From the cell containing the given text, extract its center point as [X, Y] coordinate. 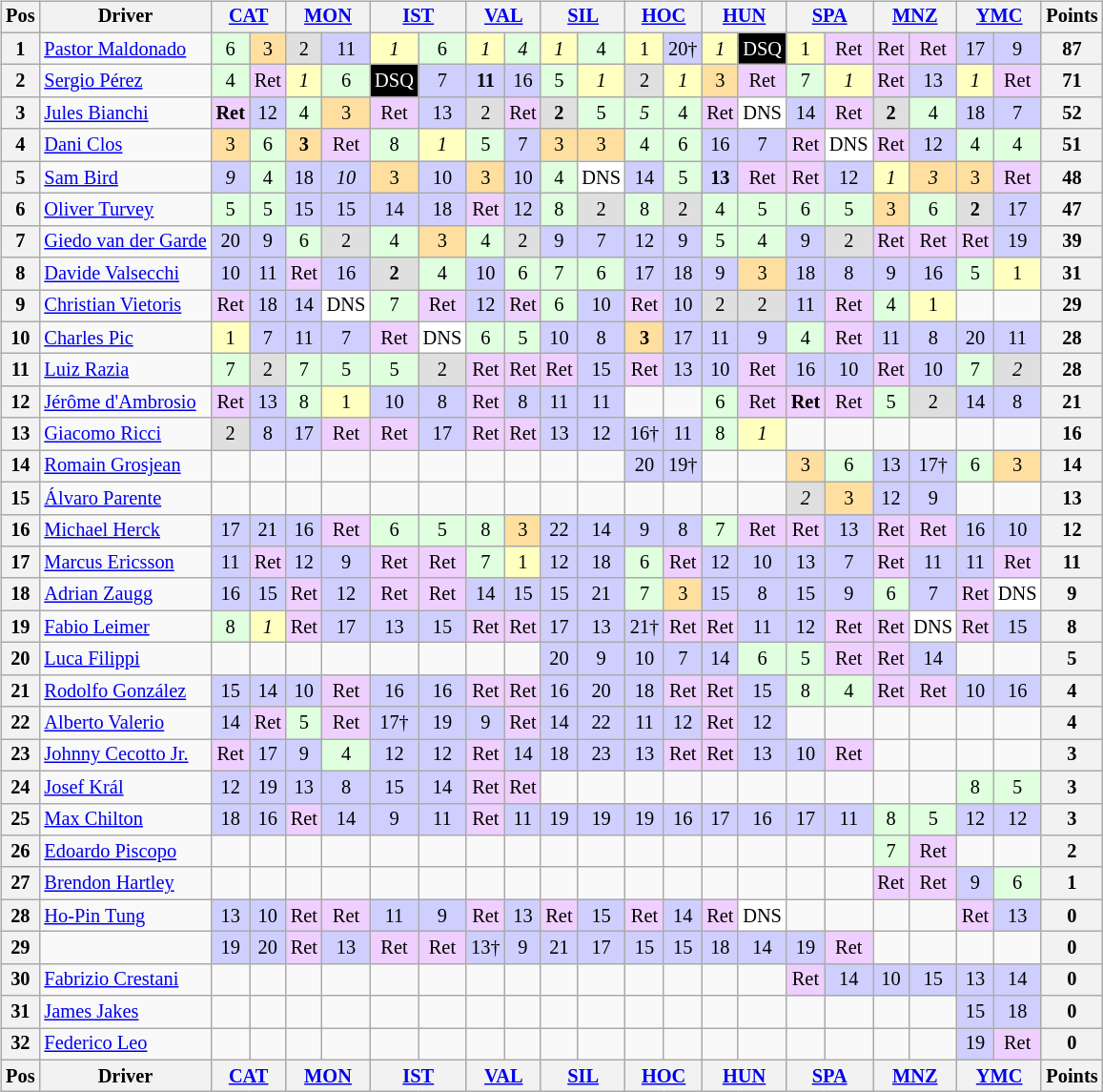
25 [20, 819]
Jérôme d'Ambrosio [125, 402]
27 [20, 883]
James Jakes [125, 1012]
Alberto Valerio [125, 723]
16† [644, 434]
13† [485, 948]
Josef Král [125, 787]
Marcus Ericsson [125, 563]
47 [1072, 210]
Fabrizio Crestani [125, 979]
Dani Clos [125, 145]
Michael Herck [125, 530]
71 [1072, 81]
48 [1072, 177]
Fabio Leimer [125, 627]
Pastor Maldonado [125, 49]
Charles Pic [125, 338]
26 [20, 852]
32 [20, 1044]
Giacomo Ricci [125, 434]
Davide Valsecchi [125, 274]
Adrian Zaugg [125, 594]
Oliver Turvey [125, 210]
39 [1072, 241]
Brendon Hartley [125, 883]
Johnny Cecotto Jr. [125, 755]
Max Chilton [125, 819]
30 [20, 979]
51 [1072, 145]
Álvaro Parente [125, 498]
Jules Bianchi [125, 113]
Giedo van der Garde [125, 241]
Rodolfo González [125, 690]
Romain Grosjean [125, 466]
Christian Vietoris [125, 306]
21† [644, 627]
Luiz Razia [125, 370]
Sergio Pérez [125, 81]
20† [683, 49]
52 [1072, 113]
87 [1072, 49]
24 [20, 787]
Sam Bird [125, 177]
Ho-Pin Tung [125, 916]
Edoardo Piscopo [125, 852]
Federico Leo [125, 1044]
19† [683, 466]
Luca Filippi [125, 659]
